Return [X, Y] of the center of cell containing provided text 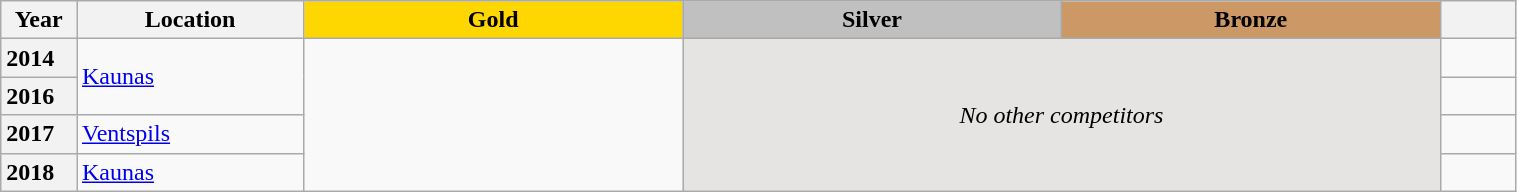
2017 [39, 134]
2014 [39, 58]
2018 [39, 172]
Location [190, 20]
No other competitors [1062, 115]
Silver [872, 20]
Bronze [1250, 20]
Year [39, 20]
Ventspils [190, 134]
Gold [494, 20]
2016 [39, 96]
